Capture the cell that displays the provided text and extract its [x, y] central coordinate. 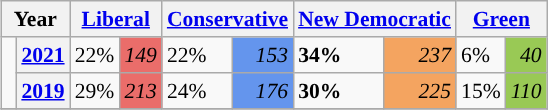
29% [95, 91]
Green [502, 19]
153 [264, 55]
176 [264, 91]
40 [526, 55]
110 [526, 91]
213 [140, 91]
149 [140, 55]
225 [420, 91]
2019 [42, 91]
34% [338, 55]
24% [198, 91]
30% [338, 91]
Year [36, 19]
Conservative [228, 19]
6% [481, 55]
New Democratic [374, 19]
2021 [42, 55]
15% [481, 91]
Liberal [116, 19]
237 [420, 55]
